Return the (X, Y) coordinate for the center point of the cell that contains the specified text.  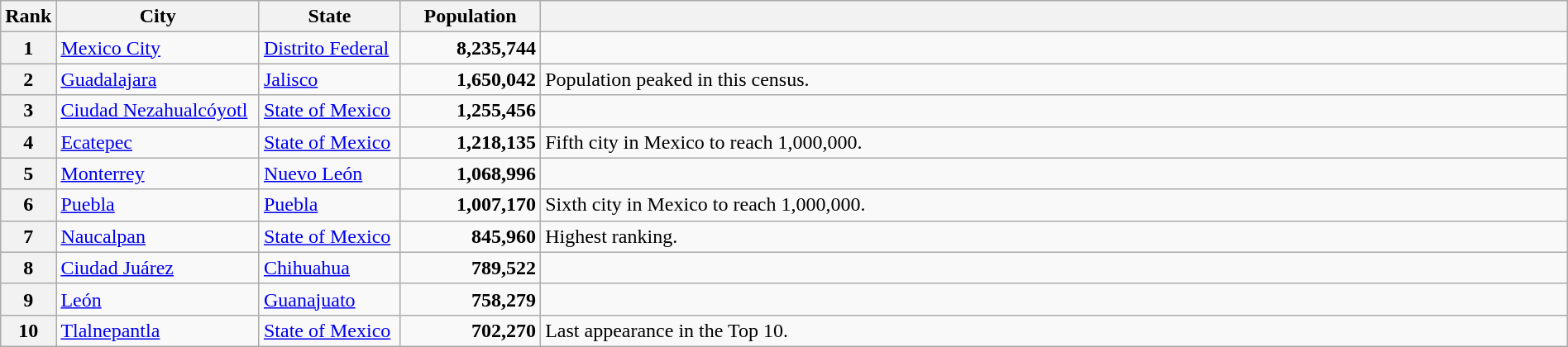
Mexico City (158, 48)
3 (28, 111)
2 (28, 79)
8 (28, 268)
Ecatepec (158, 142)
Population (471, 17)
845,960 (471, 236)
Monterrey (158, 173)
1,068,996 (471, 173)
Guadalajara (158, 79)
1,255,456 (471, 111)
702,270 (471, 330)
Last appearance in the Top 10. (1054, 330)
Fifth city in Mexico to reach 1,000,000. (1054, 142)
4 (28, 142)
Ciudad Nezahualcóyotl (158, 111)
Highest ranking. (1054, 236)
Guanajuato (329, 299)
Population peaked in this census. (1054, 79)
10 (28, 330)
Jalisco (329, 79)
City (158, 17)
758,279 (471, 299)
1 (28, 48)
8,235,744 (471, 48)
Distrito Federal (329, 48)
Rank (28, 17)
León (158, 299)
6 (28, 205)
Tlalnepantla (158, 330)
1,218,135 (471, 142)
5 (28, 173)
1,007,170 (471, 205)
State (329, 17)
789,522 (471, 268)
7 (28, 236)
9 (28, 299)
Chihuahua (329, 268)
Naucalpan (158, 236)
Nuevo León (329, 173)
1,650,042 (471, 79)
Ciudad Juárez (158, 268)
Sixth city in Mexico to reach 1,000,000. (1054, 205)
